Output the (X, Y) coordinate of the center of the cell containing the given text.  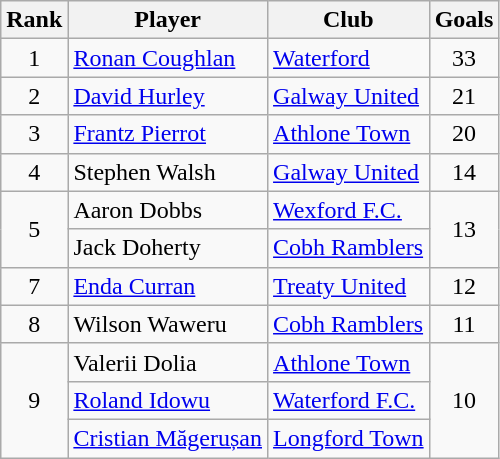
Longford Town (349, 438)
Wilson Waweru (168, 324)
Ronan Coughlan (168, 58)
5 (34, 229)
Aaron Dobbs (168, 210)
Enda Curran (168, 286)
12 (464, 286)
14 (464, 172)
Roland Idowu (168, 400)
Jack Doherty (168, 248)
Rank (34, 20)
3 (34, 134)
2 (34, 96)
Goals (464, 20)
Frantz Pierrot (168, 134)
4 (34, 172)
Player (168, 20)
9 (34, 400)
8 (34, 324)
21 (464, 96)
20 (464, 134)
Wexford F.C. (349, 210)
Valerii Dolia (168, 362)
Stephen Walsh (168, 172)
Waterford F.C. (349, 400)
11 (464, 324)
1 (34, 58)
Treaty United (349, 286)
13 (464, 229)
David Hurley (168, 96)
Cristian Măgerușan (168, 438)
33 (464, 58)
Waterford (349, 58)
Club (349, 20)
10 (464, 400)
7 (34, 286)
